Pinpoint the cell where the given text exists, returning its [X, Y] midpoint coordinate. 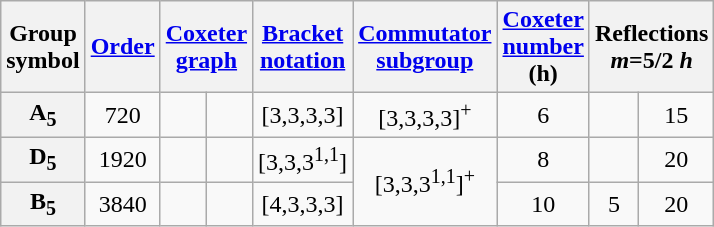
Reflectionsm=5/2 h [651, 47]
Bracketnotation [303, 47]
Order [122, 47]
10 [543, 204]
B5 [43, 204]
Commutatorsubgroup [425, 47]
[3,3,31,1] [303, 160]
A5 [43, 116]
15 [676, 116]
[3,3,3,3]+ [425, 116]
720 [122, 116]
3840 [122, 204]
6 [543, 116]
[3,3,31,1]+ [425, 182]
Coxetergraph [206, 47]
[4,3,3,3] [303, 204]
Coxeternumber(h) [543, 47]
D5 [43, 160]
1920 [122, 160]
5 [614, 204]
8 [543, 160]
[3,3,3,3] [303, 116]
Groupsymbol [43, 47]
